Return [X, Y] of the center of cell containing provided text 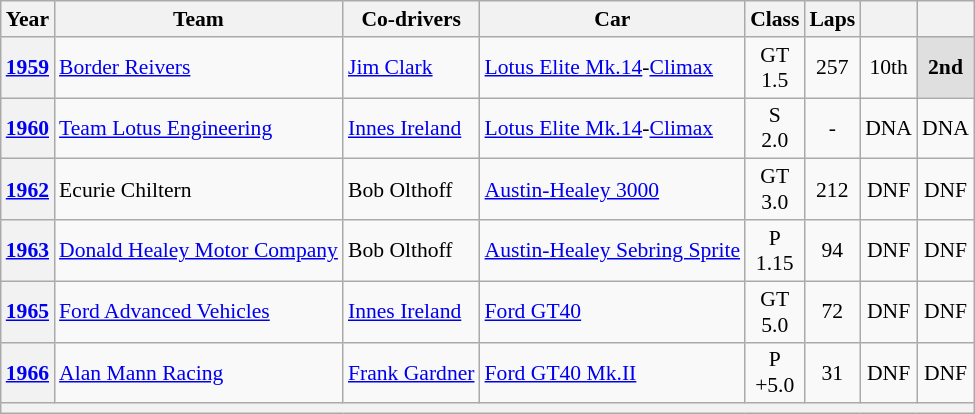
GT3.0 [774, 190]
Jim Clark [412, 68]
10th [888, 68]
- [832, 128]
Frank Gardner [412, 372]
P1.15 [774, 250]
1966 [28, 372]
Alan Mann Racing [198, 372]
94 [832, 250]
1960 [28, 128]
Car [613, 19]
257 [832, 68]
Ford GT40 [613, 312]
Austin-Healey Sebring Sprite [613, 250]
Austin-Healey 3000 [613, 190]
1959 [28, 68]
GT5.0 [774, 312]
1965 [28, 312]
P+5.0 [774, 372]
Team [198, 19]
S2.0 [774, 128]
31 [832, 372]
Ford GT40 Mk.II [613, 372]
Border Reivers [198, 68]
212 [832, 190]
Ecurie Chiltern [198, 190]
Ford Advanced Vehicles [198, 312]
Co-drivers [412, 19]
Donald Healey Motor Company [198, 250]
1962 [28, 190]
Class [774, 19]
Year [28, 19]
Laps [832, 19]
GT1.5 [774, 68]
2nd [946, 68]
72 [832, 312]
1963 [28, 250]
Team Lotus Engineering [198, 128]
